Search for the cell housing the specified text and yield its (X, Y) center coordinate. 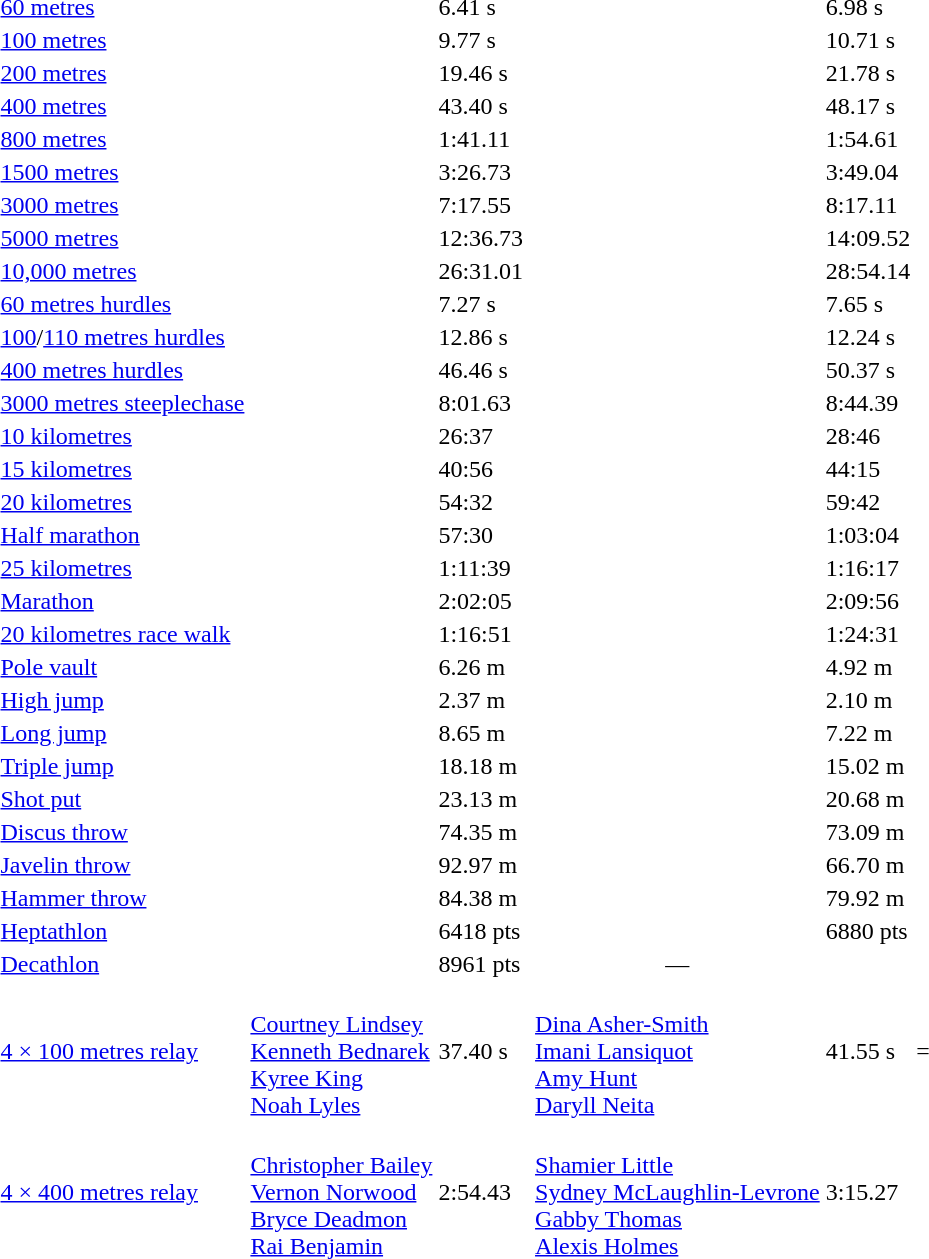
54:32 (481, 502)
1:54.61 (868, 139)
— (678, 964)
59:42 (868, 502)
84.38 m (481, 898)
3:49.04 (868, 172)
73.09 m (868, 832)
12:36.73 (481, 238)
2:02:05 (481, 601)
19.46 s (481, 73)
1:16:17 (868, 568)
2:09:56 (868, 601)
7.22 m (868, 733)
Dina Asher-SmithImani LansiquotAmy HuntDaryll Neita (678, 1051)
26:31.01 (481, 271)
6.26 m (481, 667)
8961 pts (481, 964)
6418 pts (481, 931)
28:46 (868, 436)
20.68 m (868, 799)
12.24 s (868, 337)
10.71 s (868, 40)
7:17.55 (481, 205)
1:16:51 (481, 634)
8.65 m (481, 733)
Courtney LindseyKenneth BednarekKyree KingNoah Lyles (342, 1051)
7.27 s (481, 304)
26:37 (481, 436)
46.46 s (481, 370)
12.86 s (481, 337)
43.40 s (481, 106)
41.55 s (868, 1051)
79.92 m (868, 898)
8:44.39 (868, 403)
48.17 s (868, 106)
4.92 m (868, 667)
14:09.52 (868, 238)
57:30 (481, 535)
9.77 s (481, 40)
7.65 s (868, 304)
2.37 m (481, 700)
18.18 m (481, 766)
1:03:04 (868, 535)
37.40 s (481, 1051)
40:56 (481, 469)
50.37 s (868, 370)
1:41.11 (481, 139)
21.78 s (868, 73)
1:24:31 (868, 634)
8:01.63 (481, 403)
2.10 m (868, 700)
8:17.11 (868, 205)
6880 pts (868, 931)
44:15 (868, 469)
92.97 m (481, 865)
66.70 m (868, 865)
74.35 m (481, 832)
1:11:39 (481, 568)
23.13 m (481, 799)
3:26.73 (481, 172)
15.02 m (868, 766)
28:54.14 (868, 271)
